Locate the cell with the specified text and output its (X, Y) center coordinate. 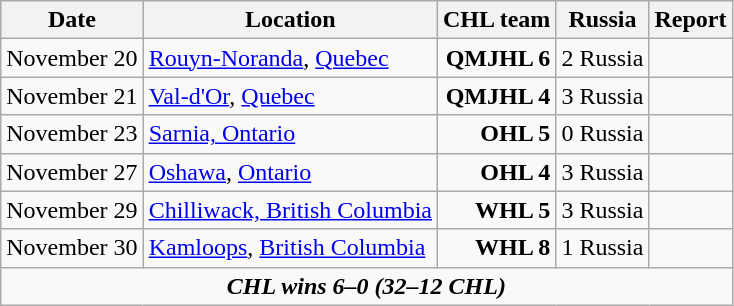
Kamloops, British Columbia (290, 248)
WHL 5 (497, 210)
November 21 (72, 96)
OHL 4 (497, 172)
0 Russia (602, 134)
November 20 (72, 58)
Date (72, 20)
November 27 (72, 172)
November 23 (72, 134)
OHL 5 (497, 134)
November 30 (72, 248)
CHL wins 6–0 (32–12 CHL) (366, 286)
Location (290, 20)
Oshawa, Ontario (290, 172)
QMJHL 6 (497, 58)
Russia (602, 20)
November 29 (72, 210)
Report (690, 20)
2 Russia (602, 58)
1 Russia (602, 248)
Val-d'Or, Quebec (290, 96)
WHL 8 (497, 248)
QMJHL 4 (497, 96)
CHL team (497, 20)
Rouyn-Noranda, Quebec (290, 58)
Sarnia, Ontario (290, 134)
Chilliwack, British Columbia (290, 210)
